Scan for the cell matching the given text and deliver its [x, y] coordinate at center. 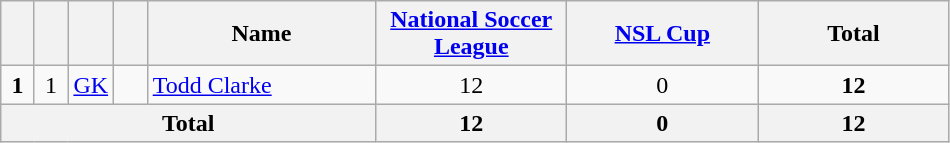
Todd Clarke [262, 85]
National Soccer League [472, 34]
NSL Cup [662, 34]
Name [262, 34]
GK [91, 85]
